Identify which cell holds the provided text, then report its (x, y) central coordinate. 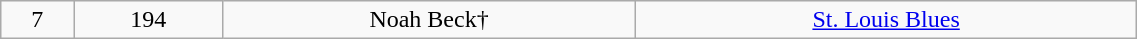
194 (148, 20)
Noah Beck† (430, 20)
7 (38, 20)
St. Louis Blues (886, 20)
